For the text-containing cell, return its midpoint in (x, y) coordinate format. 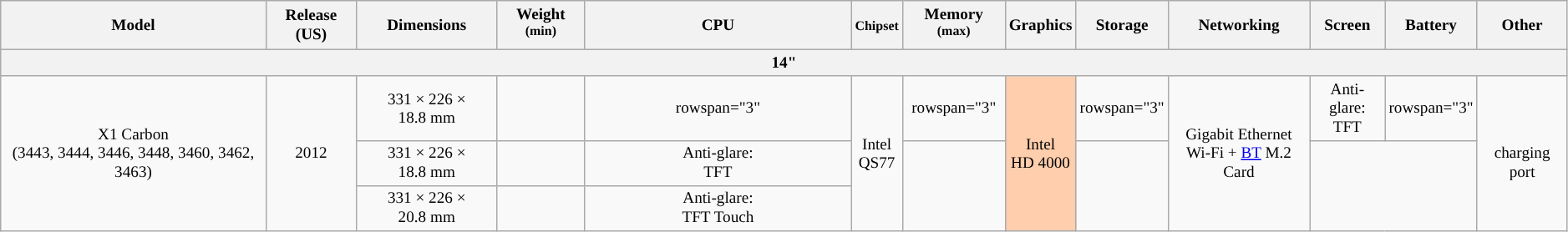
Dimensions (427, 25)
Chipset (877, 25)
charging port (1522, 154)
Weight (min) (541, 25)
Gigabit EthernetWi-Fi + BT M.2 Card (1238, 154)
Graphics (1041, 25)
CPU (718, 25)
Screen (1347, 25)
331 × 226 × 20.8 mm (427, 208)
Storage (1122, 25)
Battery (1431, 25)
IntelHD 4000 (1041, 154)
14" (784, 63)
Release (US) (311, 25)
IntelQS77 (877, 154)
Memory (max) (954, 25)
Anti-glare: TFT Touch (718, 208)
Other (1522, 25)
Networking (1238, 25)
2012 (311, 154)
X1 Carbon (3443, 3444, 3446, 3448, 3460, 3462, 3463) (134, 154)
Model (134, 25)
